Capture the cell that displays the provided text and extract its [x, y] central coordinate. 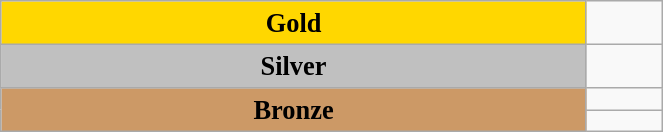
Silver [294, 66]
Bronze [294, 109]
Gold [294, 22]
